Provide the (x, y) coordinate of the cell's center where the given text is located.  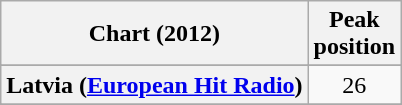
Chart (2012) (154, 34)
26 (354, 85)
Latvia (European Hit Radio) (154, 85)
Peakposition (354, 34)
